Extract the (X, Y) coordinate from the center of the cell holding the provided text.  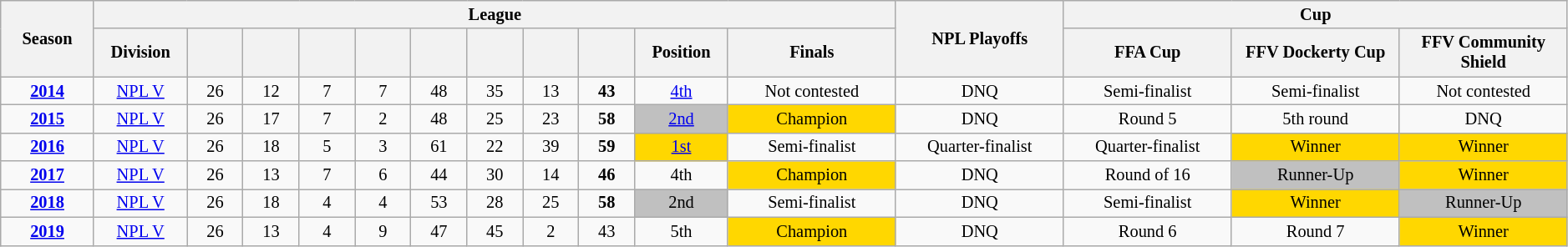
39 (551, 147)
League (495, 14)
45 (495, 231)
12 (271, 91)
53 (439, 203)
46 (606, 175)
14 (551, 175)
59 (606, 147)
47 (439, 231)
6 (383, 175)
1st (682, 147)
2018 (48, 203)
FFV Community Shield (1484, 53)
2014 (48, 91)
5th round (1315, 118)
Division (140, 53)
28 (495, 203)
Round 7 (1315, 231)
30 (495, 175)
FFV Dockerty Cup (1315, 53)
17 (271, 118)
22 (495, 147)
Season (48, 38)
Round of 16 (1148, 175)
9 (383, 231)
Round 6 (1148, 231)
44 (439, 175)
2017 (48, 175)
5th (682, 231)
2015 (48, 118)
FFA Cup (1148, 53)
5 (327, 147)
Round 5 (1148, 118)
35 (495, 91)
3 (383, 147)
61 (439, 147)
2019 (48, 231)
Finals (812, 53)
23 (551, 118)
NPL Playoffs (979, 38)
Position (682, 53)
Cup (1315, 14)
2016 (48, 147)
